Locate the cell with the specified text and output its [x, y] center coordinate. 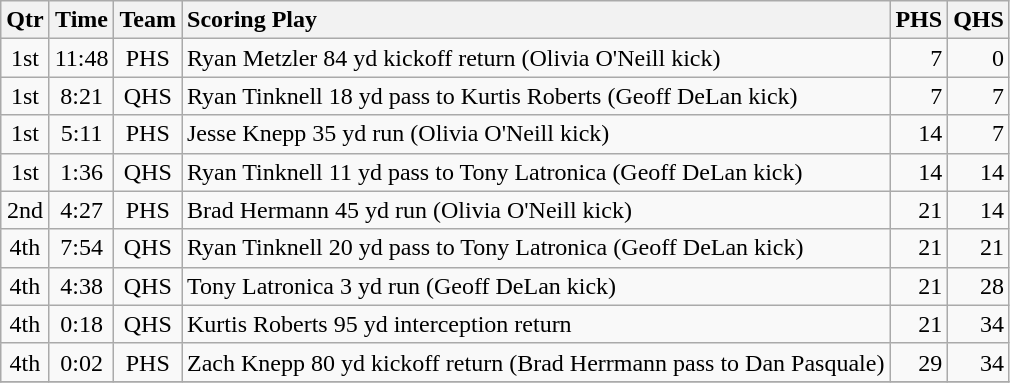
Qtr [25, 20]
2nd [25, 210]
7:54 [82, 248]
8:21 [82, 96]
0:18 [82, 324]
Zach Knepp 80 yd kickoff return (Brad Herrmann pass to Dan Pasquale) [536, 362]
Brad Hermann 45 yd run (Olivia O'Neill kick) [536, 210]
0:02 [82, 362]
4:27 [82, 210]
Ryan Tinknell 20 yd pass to Tony Latronica (Geoff DeLan kick) [536, 248]
Ryan Tinknell 18 yd pass to Kurtis Roberts (Geoff DeLan kick) [536, 96]
Scoring Play [536, 20]
Jesse Knepp 35 yd run (Olivia O'Neill kick) [536, 134]
5:11 [82, 134]
4:38 [82, 286]
29 [919, 362]
11:48 [82, 58]
1:36 [82, 172]
Time [82, 20]
Team [148, 20]
Tony Latronica 3 yd run (Geoff DeLan kick) [536, 286]
Kurtis Roberts 95 yd interception return [536, 324]
Ryan Metzler 84 yd kickoff return (Olivia O'Neill kick) [536, 58]
28 [979, 286]
0 [979, 58]
Ryan Tinknell 11 yd pass to Tony Latronica (Geoff DeLan kick) [536, 172]
